Extract the [X, Y] coordinate from the center of the cell holding the provided text.  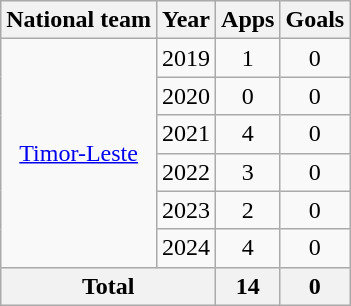
2020 [186, 96]
Apps [248, 20]
Timor-Leste [79, 153]
14 [248, 286]
National team [79, 20]
Total [108, 286]
3 [248, 172]
2023 [186, 210]
1 [248, 58]
Goals [315, 20]
2022 [186, 172]
Year [186, 20]
2021 [186, 134]
2024 [186, 248]
2019 [186, 58]
2 [248, 210]
